Search for the cell housing the specified text and yield its (x, y) center coordinate. 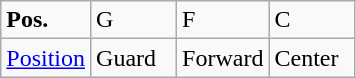
Position (46, 58)
C (312, 20)
Center (312, 58)
G (134, 20)
F (223, 20)
Guard (134, 58)
Forward (223, 58)
Pos. (46, 20)
